Capture the cell that displays the provided text and extract its (X, Y) central coordinate. 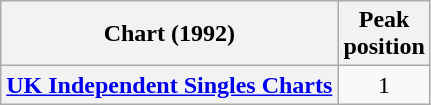
Chart (1992) (170, 34)
UK Independent Singles Charts (170, 85)
Peakposition (384, 34)
1 (384, 85)
